From the cell containing the given text, extract its center point as [x, y] coordinate. 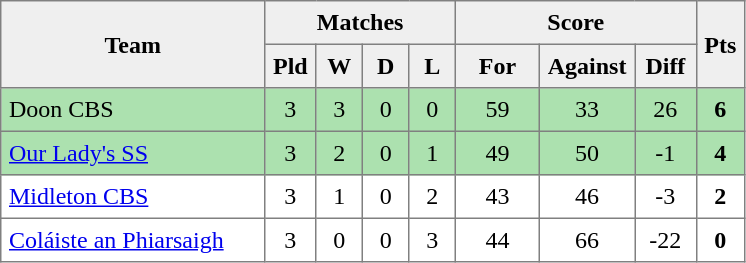
Our Lady's SS [133, 153]
43 [497, 197]
Pts [720, 44]
59 [497, 110]
Coláiste an Phiarsaigh [133, 240]
Pld [290, 66]
26 [666, 110]
4 [720, 153]
W [339, 66]
6 [720, 110]
L [432, 66]
Team [133, 44]
49 [497, 153]
66 [586, 240]
44 [497, 240]
-3 [666, 197]
50 [586, 153]
Doon CBS [133, 110]
Diff [666, 66]
D [385, 66]
Score [576, 23]
46 [586, 197]
For [497, 66]
Matches [360, 23]
-22 [666, 240]
Midleton CBS [133, 197]
33 [586, 110]
Against [586, 66]
-1 [666, 153]
